Return the (X, Y) coordinate for the center point of the cell that contains the specified text.  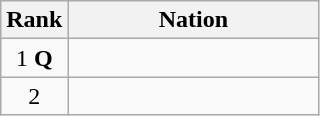
Nation (194, 20)
Rank (34, 20)
1 Q (34, 58)
2 (34, 96)
